Search for the cell housing the specified text and yield its (X, Y) center coordinate. 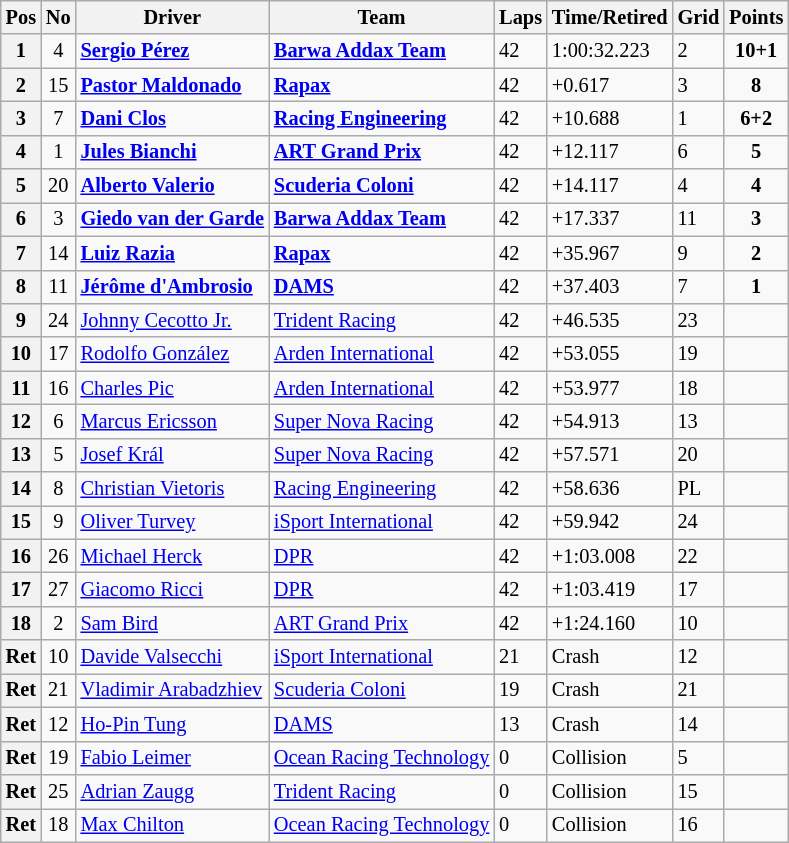
+17.337 (610, 219)
27 (58, 589)
Dani Clos (172, 118)
Max Chilton (172, 825)
1:00:32.223 (610, 51)
Fabio Leimer (172, 758)
Jules Bianchi (172, 152)
+1:03.419 (610, 589)
+59.942 (610, 522)
+53.977 (610, 388)
+37.403 (610, 287)
+14.117 (610, 186)
+35.967 (610, 253)
Giedo van der Garde (172, 219)
Sam Bird (172, 623)
26 (58, 556)
Team (382, 17)
Marcus Ericsson (172, 421)
Time/Retired (610, 17)
PL (699, 489)
Ho-Pin Tung (172, 724)
Johnny Cecotto Jr. (172, 320)
Pos (21, 17)
Jérôme d'Ambrosio (172, 287)
Christian Vietoris (172, 489)
Driver (172, 17)
Josef Král (172, 455)
+1:24.160 (610, 623)
+57.571 (610, 455)
Oliver Turvey (172, 522)
Rodolfo González (172, 354)
Michael Herck (172, 556)
Pastor Maldonado (172, 85)
Adrian Zaugg (172, 791)
+58.636 (610, 489)
6+2 (756, 118)
Luiz Razia (172, 253)
22 (699, 556)
Sergio Pérez (172, 51)
10+1 (756, 51)
23 (699, 320)
No (58, 17)
Laps (520, 17)
Vladimir Arabadzhiev (172, 690)
Charles Pic (172, 388)
Alberto Valerio (172, 186)
+46.535 (610, 320)
+10.688 (610, 118)
+12.117 (610, 152)
+0.617 (610, 85)
+1:03.008 (610, 556)
25 (58, 791)
+54.913 (610, 421)
Points (756, 17)
Giacomo Ricci (172, 589)
Davide Valsecchi (172, 657)
Grid (699, 17)
+53.055 (610, 354)
